For the text-containing cell, return its midpoint in [X, Y] coordinate format. 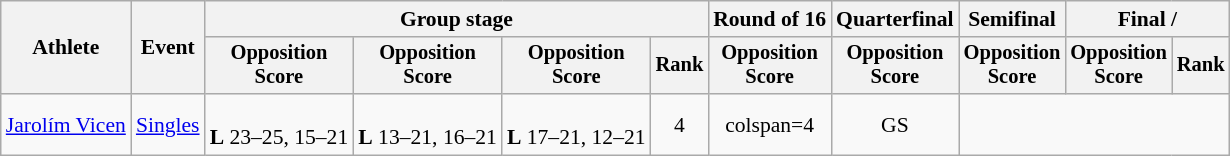
Jarolím Vicen [66, 124]
Semifinal [1012, 19]
Round of 16 [770, 19]
colspan=4 [770, 124]
L 17–21, 12–21 [576, 124]
Quarterfinal [895, 19]
Final / [1147, 19]
4 [680, 124]
Singles [168, 124]
L 23–25, 15–21 [280, 124]
Event [168, 48]
L 13–21, 16–21 [428, 124]
GS [895, 124]
Group stage [457, 19]
Athlete [66, 48]
